Return the (x, y) coordinate for the center point of the cell that contains the specified text.  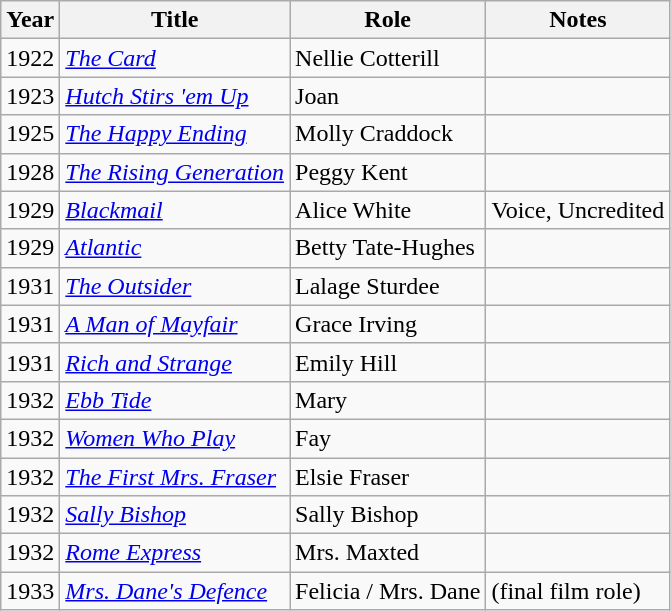
Grace Irving (388, 324)
Elsie Fraser (388, 477)
Title (175, 20)
Molly Craddock (388, 134)
The Outsider (175, 286)
Betty Tate-Hughes (388, 248)
The Happy Ending (175, 134)
1928 (30, 172)
Women Who Play (175, 438)
Joan (388, 96)
Role (388, 20)
Rich and Strange (175, 362)
Mrs. Maxted (388, 553)
Year (30, 20)
Blackmail (175, 210)
Felicia / Mrs. Dane (388, 591)
Notes (578, 20)
1922 (30, 58)
1933 (30, 591)
Voice, Uncredited (578, 210)
Emily Hill (388, 362)
Mrs. Dane's Defence (175, 591)
Nellie Cotterill (388, 58)
1923 (30, 96)
Mary (388, 400)
Atlantic (175, 248)
Hutch Stirs 'em Up (175, 96)
The Card (175, 58)
Lalage Sturdee (388, 286)
Peggy Kent (388, 172)
Alice White (388, 210)
Fay (388, 438)
The Rising Generation (175, 172)
(final film role) (578, 591)
The First Mrs. Fraser (175, 477)
1925 (30, 134)
A Man of Mayfair (175, 324)
Rome Express (175, 553)
Ebb Tide (175, 400)
